Identify which cell holds the provided text, then report its (X, Y) central coordinate. 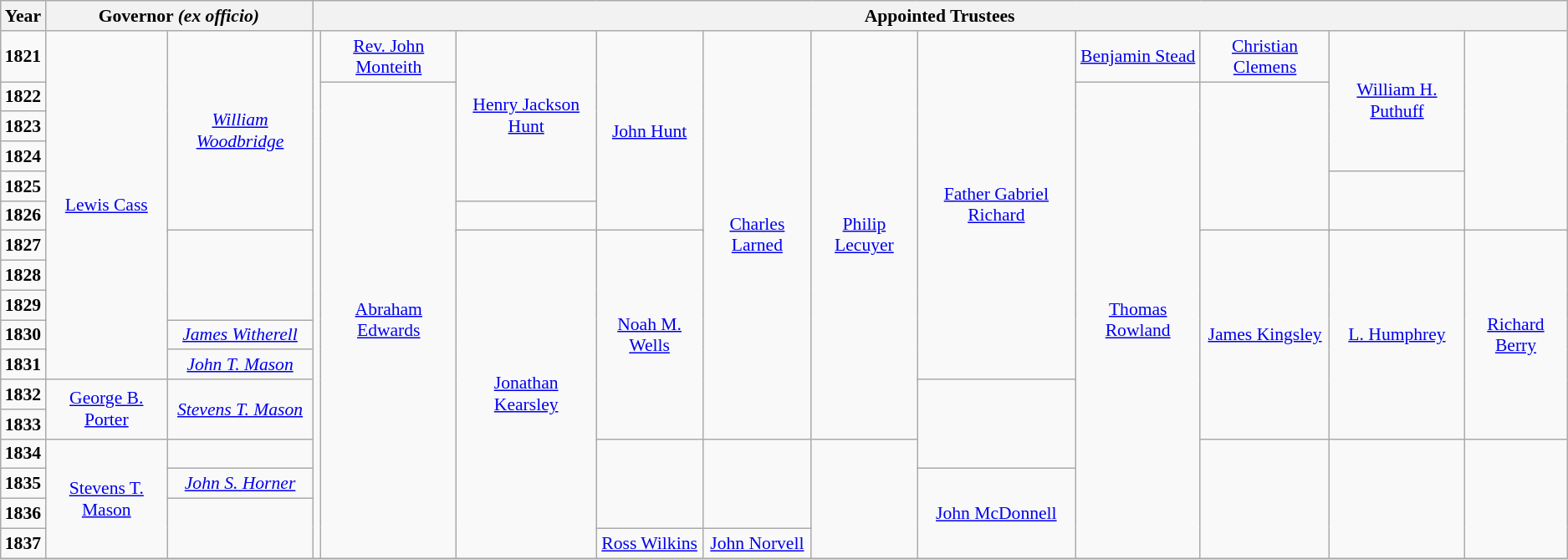
1826 (23, 216)
Rev. John Monteith (389, 57)
William H. Puthuff (1397, 101)
John S. Horner (239, 484)
Christian Clemens (1264, 57)
1827 (23, 246)
1832 (23, 394)
James Witherell (239, 335)
1837 (23, 543)
Richard Berry (1515, 334)
1822 (23, 97)
1831 (23, 365)
Noah M. Wells (650, 334)
1825 (23, 186)
1834 (23, 454)
Abraham Edwards (389, 320)
1824 (23, 156)
James Kingsley (1264, 334)
Charles Larned (758, 236)
John Norvell (758, 543)
Governor (ex officio) (179, 16)
1835 (23, 484)
John McDonnell (997, 513)
L. Humphrey (1397, 334)
Father Gabriel Richard (997, 206)
1830 (23, 335)
1829 (23, 305)
George B. Porter (106, 409)
Philip Lecuyer (865, 236)
1828 (23, 276)
Thomas Rowland (1137, 320)
John T. Mason (239, 365)
Jonathan Kearsley (527, 394)
William Woodbridge (239, 130)
Ross Wilkins (650, 543)
1821 (23, 57)
Henry Jackson Hunt (527, 116)
1836 (23, 514)
1833 (23, 424)
Lewis Cass (106, 206)
1823 (23, 127)
Year (23, 16)
John Hunt (650, 130)
Appointed Trustees (940, 16)
Benjamin Stead (1137, 57)
